Provide the [x, y] coordinate of the cell's center where the given text is located.  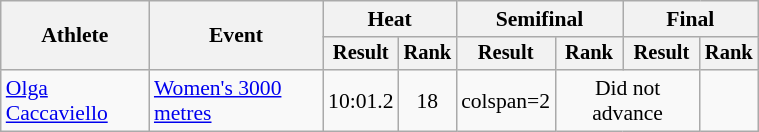
Athlete [75, 36]
18 [428, 100]
Women's 3000 metres [236, 100]
Did not advance [628, 100]
colspan=2 [506, 100]
Semifinal [540, 19]
Olga Caccaviello [75, 100]
Event [236, 36]
Final [690, 19]
10:01.2 [360, 100]
Heat [390, 19]
